Capture the cell that displays the provided text and extract its (x, y) central coordinate. 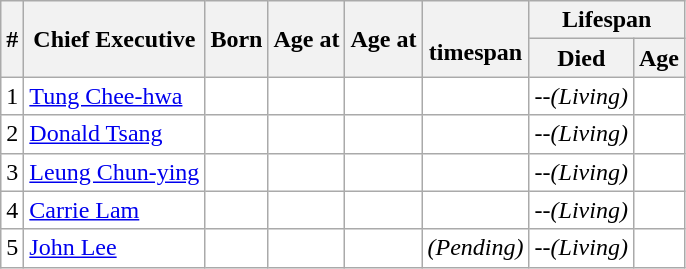
Leung Chun-ying (114, 172)
# (12, 39)
Born (236, 39)
Tung Chee-hwa (114, 96)
5 (12, 248)
Lifespan (606, 20)
John Lee (114, 248)
3 (12, 172)
Chief Executive (114, 39)
4 (12, 210)
timespan (476, 39)
Age (658, 58)
Carrie Lam (114, 210)
Donald Tsang (114, 134)
2 (12, 134)
Died (581, 58)
1 (12, 96)
(Pending) (476, 248)
